Pinpoint the cell where the given text exists, returning its [x, y] midpoint coordinate. 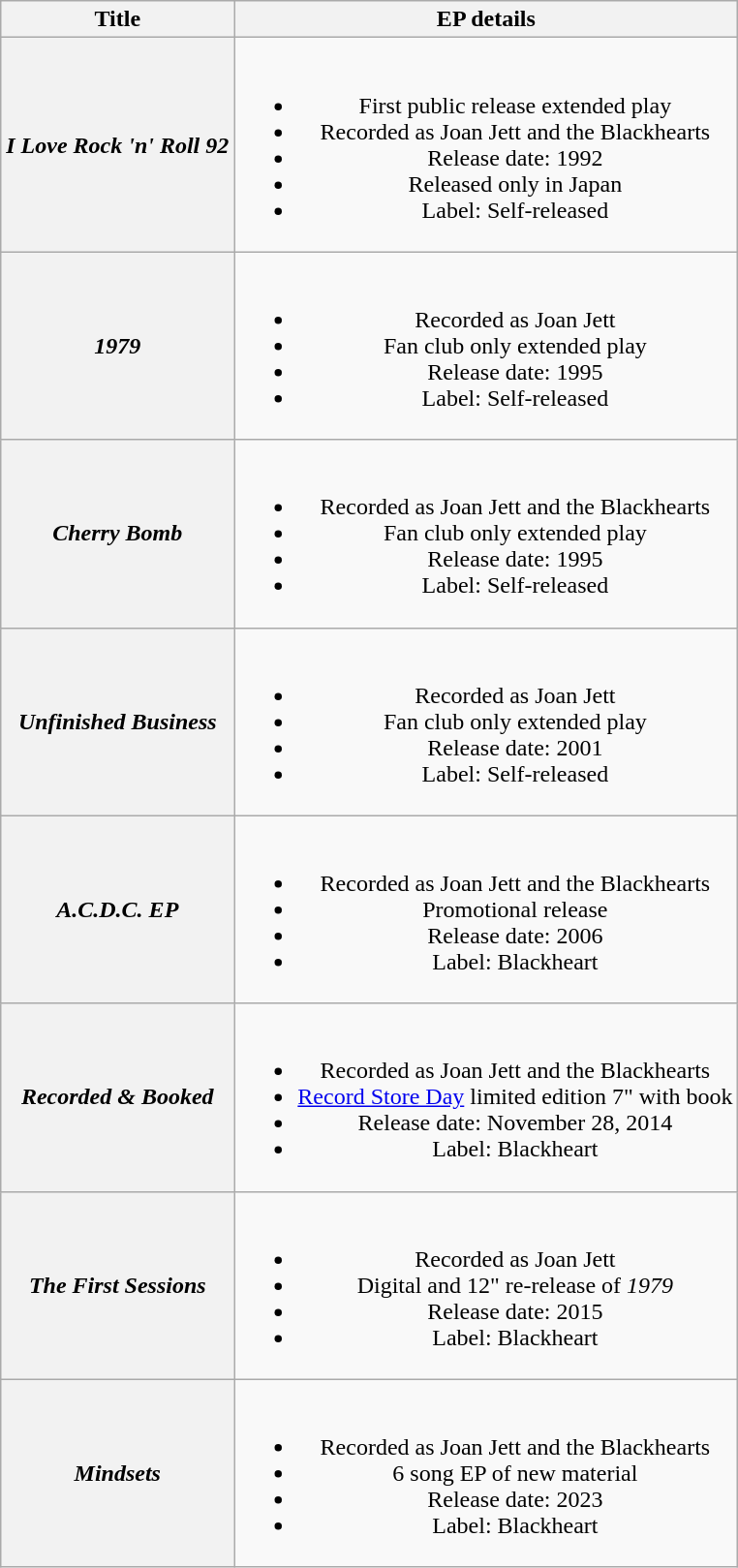
Recorded as Joan JettFan club only extended playRelease date: 2001Label: Self-released [486, 722]
Recorded & Booked [118, 1097]
Title [118, 19]
Recorded as Joan JettDigital and 12" re-release of 1979Release date: 2015Label: Blackheart [486, 1285]
A.C.D.C. EP [118, 909]
Recorded as Joan Jett and the Blackhearts6 song EP of new materialRelease date: 2023Label: Blackheart [486, 1473]
Unfinished Business [118, 722]
Mindsets [118, 1473]
Cherry Bomb [118, 534]
EP details [486, 19]
Recorded as Joan Jett and the BlackheartsPromotional releaseRelease date: 2006Label: Blackheart [486, 909]
The First Sessions [118, 1285]
Recorded as Joan JettFan club only extended playRelease date: 1995Label: Self-released [486, 346]
Recorded as Joan Jett and the BlackheartsFan club only extended playRelease date: 1995Label: Self-released [486, 534]
Recorded as Joan Jett and the BlackheartsRecord Store Day limited edition 7" with bookRelease date: November 28, 2014Label: Blackheart [486, 1097]
1979 [118, 346]
I Love Rock 'n' Roll 92 [118, 145]
First public release extended playRecorded as Joan Jett and the BlackheartsRelease date: 1992Released only in JapanLabel: Self-released [486, 145]
